Find where the given text appears and provide that cell's center as [x, y] coordinate. 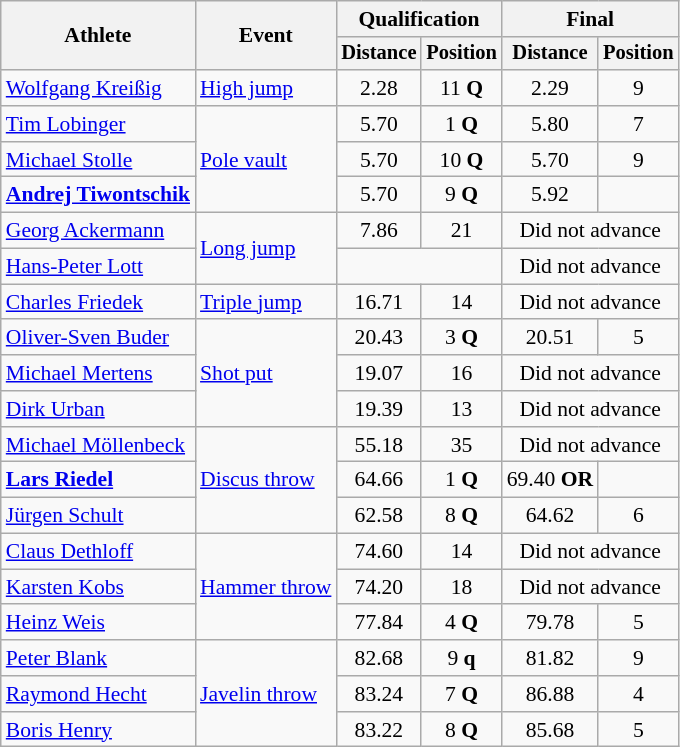
3 Q [461, 338]
Raymond Hecht [98, 694]
86.88 [550, 694]
74.20 [378, 587]
Tim Lobinger [98, 124]
Andrej Tiwontschik [98, 195]
5.80 [550, 124]
35 [461, 445]
Long jump [266, 248]
74.60 [378, 552]
High jump [266, 88]
83.24 [378, 694]
8 Q [461, 516]
Qualification [418, 19]
Michael Mertens [98, 373]
16.71 [378, 302]
18 [461, 587]
20.43 [378, 338]
Georg Ackermann [98, 231]
64.62 [550, 516]
4 [638, 694]
Javelin throw [266, 694]
69.40 OR [550, 480]
4 Q [461, 623]
16 [461, 373]
5.92 [550, 195]
9 Q [461, 195]
10 Q [461, 160]
Dirk Urban [98, 409]
Oliver-Sven Buder [98, 338]
Charles Friedek [98, 302]
Jürgen Schult [98, 516]
Lars Riedel [98, 480]
2.29 [550, 88]
Hans-Peter Lott [98, 267]
13 [461, 409]
77.84 [378, 623]
21 [461, 231]
Heinz Weis [98, 623]
79.78 [550, 623]
Peter Blank [98, 658]
Michael Stolle [98, 160]
Triple jump [266, 302]
Claus Dethloff [98, 552]
7 Q [461, 694]
Final [590, 19]
20.51 [550, 338]
11 Q [461, 88]
6 [638, 516]
Karsten Kobs [98, 587]
Michael Möllenbeck [98, 445]
9 q [461, 658]
7.86 [378, 231]
19.07 [378, 373]
19.39 [378, 409]
Wolfgang Kreißig [98, 88]
82.68 [378, 658]
7 [638, 124]
2.28 [378, 88]
Event [266, 36]
Discus throw [266, 480]
64.66 [378, 480]
62.58 [378, 516]
Athlete [98, 36]
55.18 [378, 445]
Pole vault [266, 160]
81.82 [550, 658]
Shot put [266, 374]
Hammer throw [266, 588]
